Scan for the cell matching the given text and deliver its [x, y] coordinate at center. 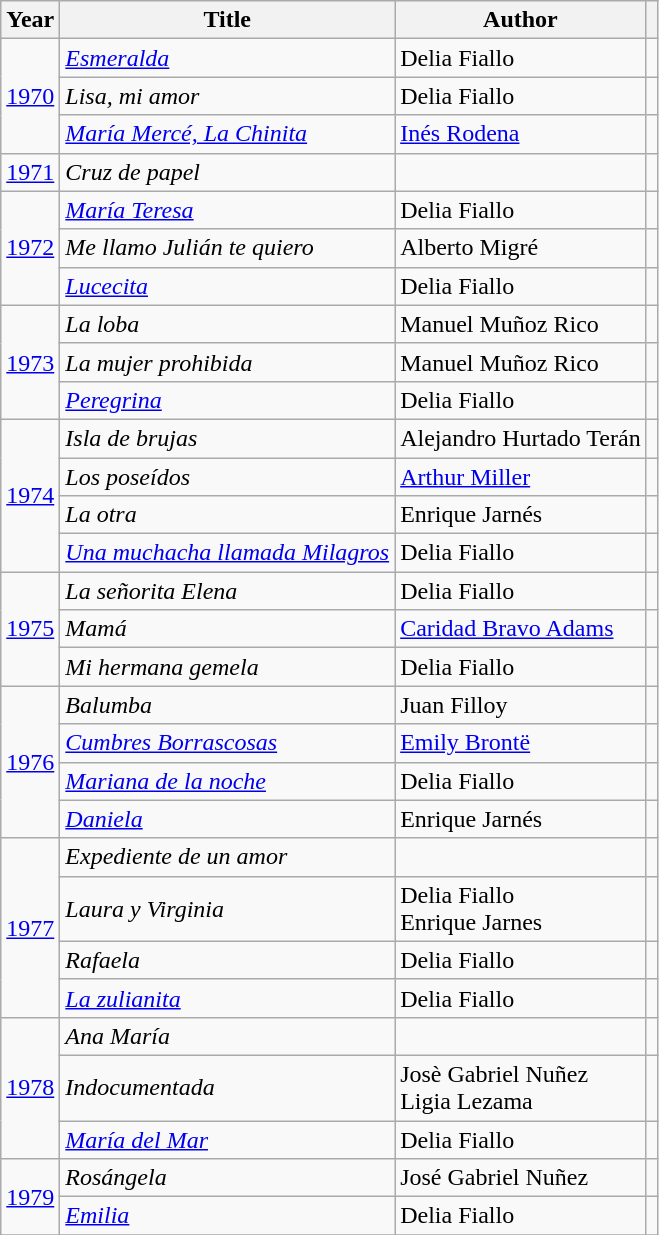
Juan Filloy [521, 705]
Title [228, 20]
Rafaela [228, 960]
La mujer prohibida [228, 362]
1975 [30, 629]
Cruz de papel [228, 172]
Peregrina [228, 400]
Emily Brontë [521, 743]
Indocumentada [228, 1088]
Alberto Migré [521, 248]
María Teresa [228, 210]
Laura y Virginia [228, 908]
Emilia [228, 1216]
José Gabriel Nuñez [521, 1178]
Balumba [228, 705]
1976 [30, 762]
La zulianita [228, 998]
María Mercé, La Chinita [228, 134]
Arthur Miller [521, 477]
Lisa, mi amor [228, 96]
Esmeralda [228, 58]
Ana María [228, 1036]
Daniela [228, 819]
1972 [30, 248]
1973 [30, 362]
Inés Rodena [521, 134]
Isla de brujas [228, 438]
La loba [228, 324]
Lucecita [228, 286]
Mi hermana gemela [228, 667]
Cumbres Borrascosas [228, 743]
Year [30, 20]
1974 [30, 495]
Mamá [228, 629]
1978 [30, 1088]
1970 [30, 96]
Expediente de un amor [228, 857]
Mariana de la noche [228, 781]
Los poseídos [228, 477]
La otra [228, 515]
Author [521, 20]
La señorita Elena [228, 591]
María del Mar [228, 1139]
Caridad Bravo Adams [521, 629]
Una muchacha llamada Milagros [228, 553]
Delia FialloEnrique Jarnes [521, 908]
1977 [30, 928]
Me llamo Julián te quiero [228, 248]
Rosángela [228, 1178]
Josè Gabriel NuñezLigia Lezama [521, 1088]
1979 [30, 1197]
Alejandro Hurtado Terán [521, 438]
1971 [30, 172]
